Pinpoint the cell where the given text exists, returning its [X, Y] midpoint coordinate. 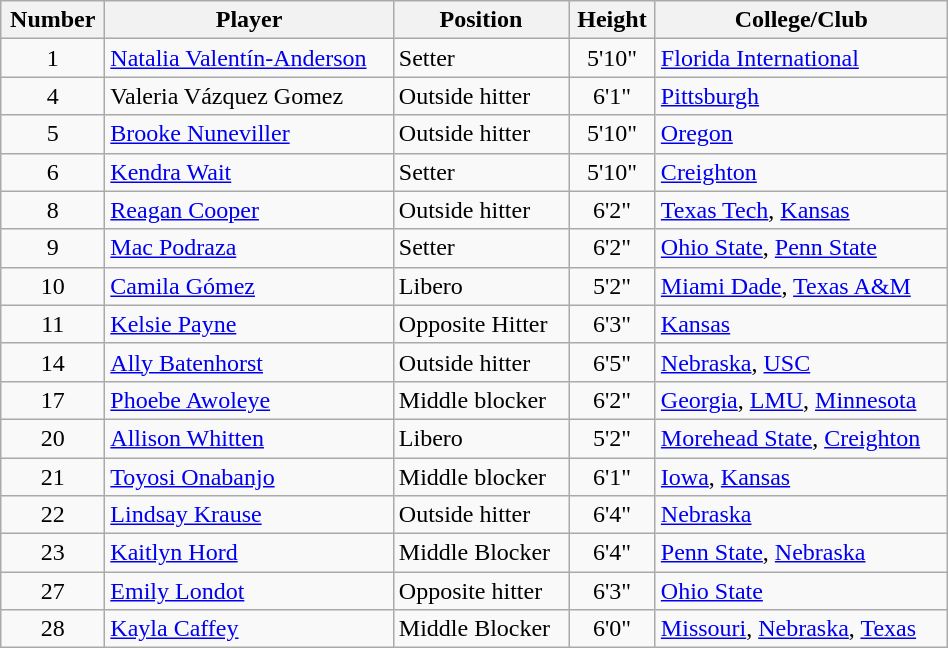
11 [53, 324]
Ohio State [801, 591]
Kayla Caffey [249, 629]
Camila Gómez [249, 286]
Emily Londot [249, 591]
Number [53, 20]
Brooke Nuneviller [249, 134]
8 [53, 210]
Position [480, 20]
Pittsburgh [801, 96]
Opposite hitter [480, 591]
Georgia, LMU, Minnesota [801, 400]
Texas Tech, Kansas [801, 210]
Florida International [801, 58]
Kelsie Payne [249, 324]
Opposite Hitter [480, 324]
Nebraska [801, 515]
Height [612, 20]
6 [53, 172]
Iowa, Kansas [801, 477]
Ohio State, Penn State [801, 248]
9 [53, 248]
Valeria Vázquez Gomez [249, 96]
1 [53, 58]
Allison Whitten [249, 438]
23 [53, 553]
Nebraska, USC [801, 362]
Creighton [801, 172]
Kaitlyn Hord [249, 553]
Kendra Wait [249, 172]
Toyosi Onabanjo [249, 477]
4 [53, 96]
Lindsay Krause [249, 515]
6'0" [612, 629]
5 [53, 134]
17 [53, 400]
21 [53, 477]
20 [53, 438]
22 [53, 515]
Penn State, Nebraska [801, 553]
14 [53, 362]
Reagan Cooper [249, 210]
Miami Dade, Texas A&M [801, 286]
10 [53, 286]
Ally Batenhorst [249, 362]
College/Club [801, 20]
Natalia Valentín-Anderson [249, 58]
Morehead State, Creighton [801, 438]
Mac Podraza [249, 248]
Oregon [801, 134]
Kansas [801, 324]
Player [249, 20]
Missouri, Nebraska, Texas [801, 629]
27 [53, 591]
Phoebe Awoleye [249, 400]
28 [53, 629]
6'5" [612, 362]
